Search for the cell housing the specified text and yield its [x, y] center coordinate. 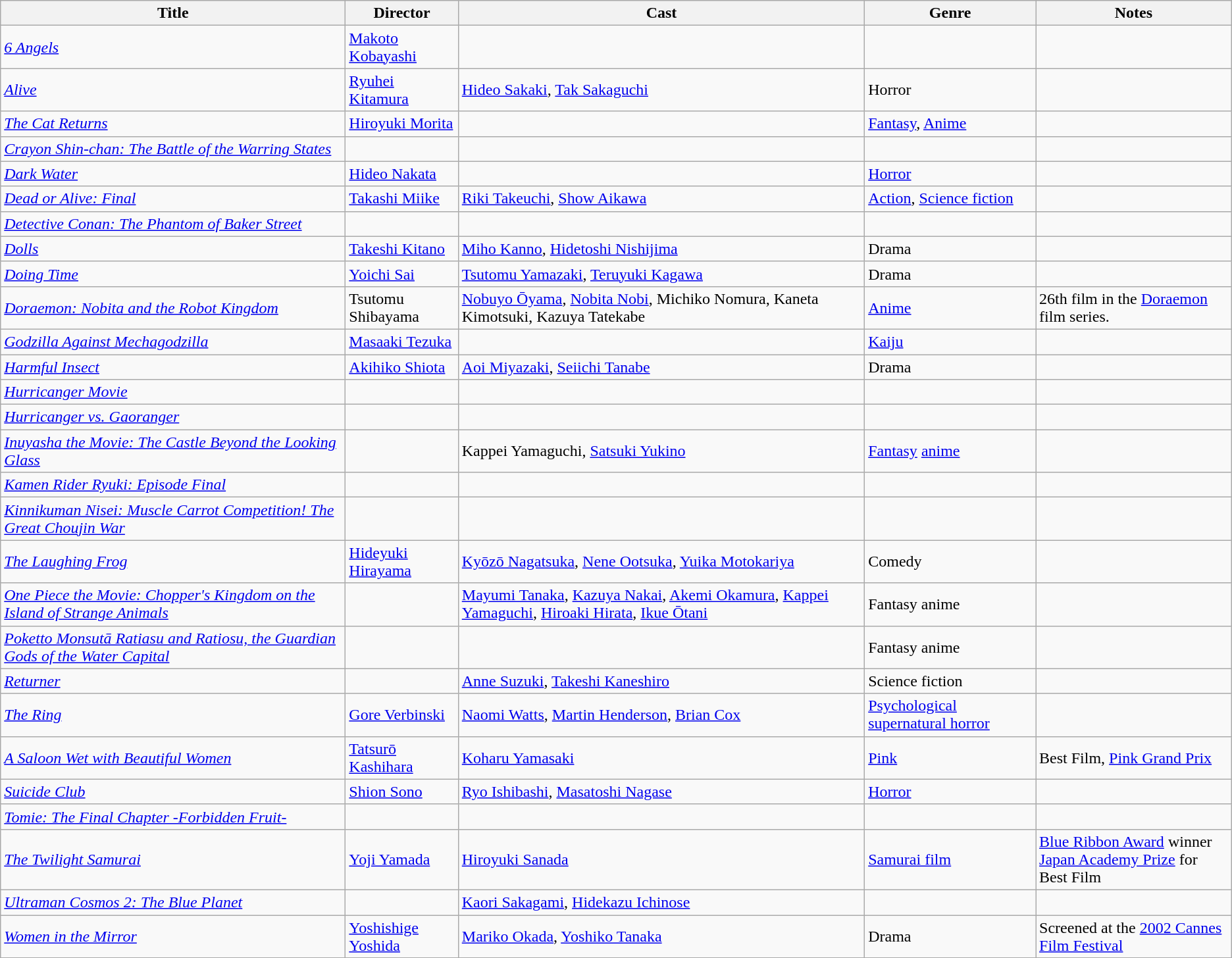
Anime [950, 308]
Screened at the 2002 Cannes Film Festival [1134, 936]
Doing Time [173, 274]
Ryo Ishibashi, Masatoshi Nagase [661, 792]
Tomie: The Final Chapter -Forbidden Fruit- [173, 817]
Inuyasha the Movie: The Castle Beyond the Looking Glass [173, 451]
Alive [173, 89]
Godzilla Against Mechagodzilla [173, 341]
Hideo Sakaki, Tak Sakaguchi [661, 89]
Doraemon: Nobita and the Robot Kingdom [173, 308]
The Twilight Samurai [173, 859]
Riki Takeuchi, Show Aikawa [661, 199]
Science fiction [950, 681]
Hurricanger Movie [173, 392]
Poketto Monsutā Ratiasu and Ratiosu, the Guardian Gods of the Water Capital [173, 647]
Tsutomu Yamazaki, Teruyuki Kagawa [661, 274]
Hurricanger vs. Gaoranger [173, 417]
Kamen Rider Ryuki: Episode Final [173, 485]
Kappei Yamaguchi, Satsuki Yukino [661, 451]
Nobuyo Ōyama, Nobita Nobi, Michiko Nomura, Kaneta Kimotsuki, Kazuya Tatekabe [661, 308]
The Ring [173, 715]
Crayon Shin-chan: The Battle of the Warring States [173, 149]
Tsutomu Shibayama [401, 308]
Samurai film [950, 859]
Hideo Nakata [401, 174]
Akihiko Shiota [401, 366]
Women in the Mirror [173, 936]
Tatsurō Kashihara [401, 758]
Masaaki Tezuka [401, 341]
6 Angels [173, 47]
Psychological supernatural horror [950, 715]
Makoto Kobayashi [401, 47]
Anne Suzuki, Takeshi Kaneshiro [661, 681]
Blue Ribbon Award winnerJapan Academy Prize for Best Film [1134, 859]
Gore Verbinski [401, 715]
The Cat Returns [173, 124]
Genre [950, 13]
Hideyuki Hirayama [401, 562]
Title [173, 13]
Yoji Yamada [401, 859]
Takeshi Kitano [401, 249]
Kyōzō Nagatsuka, Nene Ootsuka, Yuika Motokariya [661, 562]
Yoichi Sai [401, 274]
Comedy [950, 562]
Action, Science fiction [950, 199]
Dark Water [173, 174]
Detective Conan: The Phantom of Baker Street [173, 224]
Pink [950, 758]
Miho Kanno, Hidetoshi Nishijima [661, 249]
Naomi Watts, Martin Henderson, Brian Cox [661, 715]
Suicide Club [173, 792]
Dead or Alive: Final [173, 199]
Hiroyuki Sanada [661, 859]
The Laughing Frog [173, 562]
Returner [173, 681]
Yoshishige Yoshida [401, 936]
Kaiju [950, 341]
Kinnikuman Nisei: Muscle Carrot Competition! The Great Choujin War [173, 518]
Aoi Miyazaki, Seiichi Tanabe [661, 366]
Shion Sono [401, 792]
Fantasy, Anime [950, 124]
Hiroyuki Morita [401, 124]
Kaori Sakagami, Hidekazu Ichinose [661, 902]
Takashi Miike [401, 199]
Best Film, Pink Grand Prix [1134, 758]
Dolls [173, 249]
26th film in the Doraemon film series. [1134, 308]
Harmful Insect [173, 366]
A Saloon Wet with Beautiful Women [173, 758]
Koharu Yamasaki [661, 758]
Mayumi Tanaka, Kazuya Nakai, Akemi Okamura, Kappei Yamaguchi, Hiroaki Hirata, Ikue Ōtani [661, 604]
Director [401, 13]
Notes [1134, 13]
Ultraman Cosmos 2: The Blue Planet [173, 902]
One Piece the Movie: Chopper's Kingdom on the Island of Strange Animals [173, 604]
Cast [661, 13]
Ryuhei Kitamura [401, 89]
Mariko Okada, Yoshiko Tanaka [661, 936]
